Pinpoint the cell where the given text exists, returning its (x, y) midpoint coordinate. 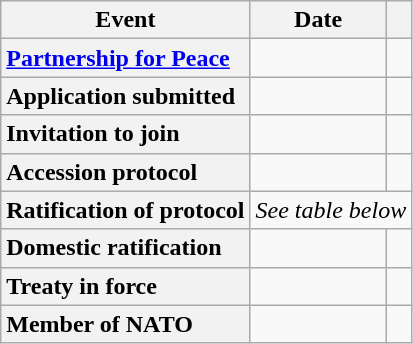
Date (318, 20)
Member of NATO (126, 324)
Treaty in force (126, 286)
Domestic ratification (126, 248)
Invitation to join (126, 134)
Application submitted (126, 96)
Ratification of protocol (126, 210)
See table below (331, 210)
Partnership for Peace (126, 58)
Event (126, 20)
Accession protocol (126, 172)
